Provide the (x, y) coordinate of the cell's center where the given text is located.  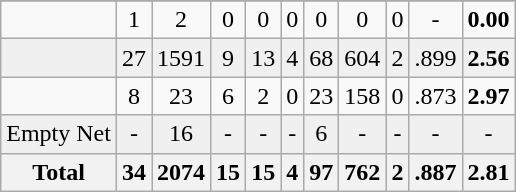
68 (322, 58)
34 (134, 172)
1 (134, 20)
158 (362, 96)
2.97 (488, 96)
2074 (182, 172)
.887 (436, 172)
0.00 (488, 20)
.873 (436, 96)
13 (264, 58)
8 (134, 96)
2.81 (488, 172)
1591 (182, 58)
604 (362, 58)
.899 (436, 58)
16 (182, 134)
Total (59, 172)
27 (134, 58)
Empty Net (59, 134)
762 (362, 172)
97 (322, 172)
9 (228, 58)
2.56 (488, 58)
